Extract the [X, Y] coordinate from the center of the cell holding the provided text.  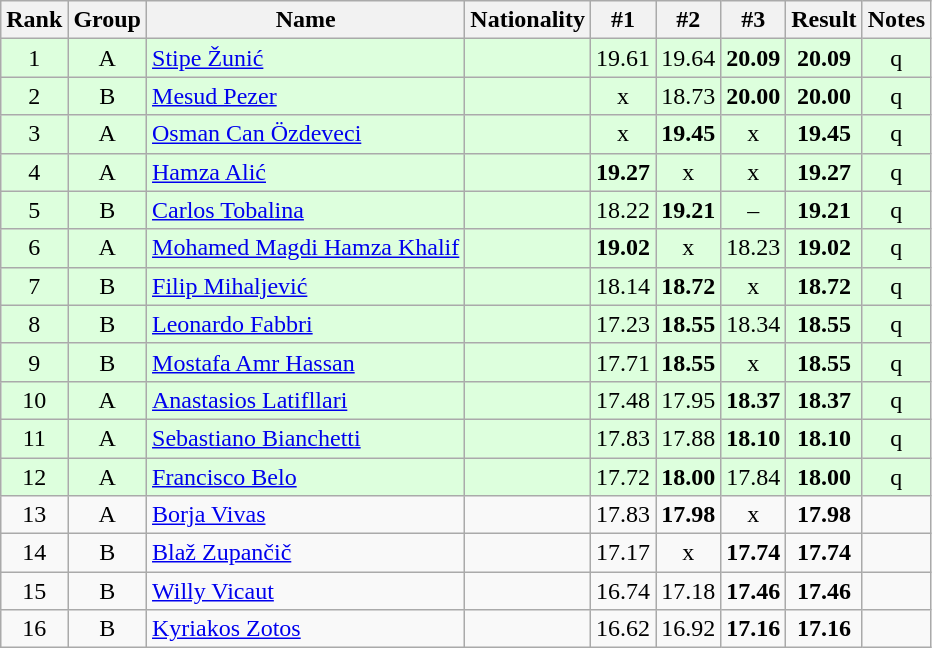
Anastasios Latifllari [306, 400]
Leonardo Fabbri [306, 324]
17.95 [688, 400]
16 [34, 629]
18.73 [688, 96]
Sebastiano Bianchetti [306, 438]
3 [34, 134]
#2 [688, 20]
16.62 [624, 629]
17.72 [624, 477]
Rank [34, 20]
2 [34, 96]
9 [34, 362]
4 [34, 172]
17.23 [624, 324]
18.34 [754, 324]
17.71 [624, 362]
Borja Vivas [306, 515]
18.22 [624, 210]
8 [34, 324]
#1 [624, 20]
14 [34, 553]
Carlos Tobalina [306, 210]
18.14 [624, 286]
17.88 [688, 438]
17.84 [754, 477]
Willy Vicaut [306, 591]
10 [34, 400]
Stipe Žunić [306, 58]
17.48 [624, 400]
5 [34, 210]
18.23 [754, 248]
Francisco Belo [306, 477]
Group [108, 20]
#3 [754, 20]
Notes [896, 20]
11 [34, 438]
Name [306, 20]
Kyriakos Zotos [306, 629]
Osman Can Özdeveci [306, 134]
Blaž Zupančič [306, 553]
15 [34, 591]
Hamza Alić [306, 172]
Mesud Pezer [306, 96]
19.64 [688, 58]
– [754, 210]
19.61 [624, 58]
16.92 [688, 629]
Mostafa Amr Hassan [306, 362]
17.17 [624, 553]
6 [34, 248]
Result [824, 20]
16.74 [624, 591]
1 [34, 58]
7 [34, 286]
Mohamed Magdi Hamza Khalif [306, 248]
17.18 [688, 591]
13 [34, 515]
Filip Mihaljević [306, 286]
12 [34, 477]
Nationality [528, 20]
